Identify which cell holds the provided text, then report its (x, y) central coordinate. 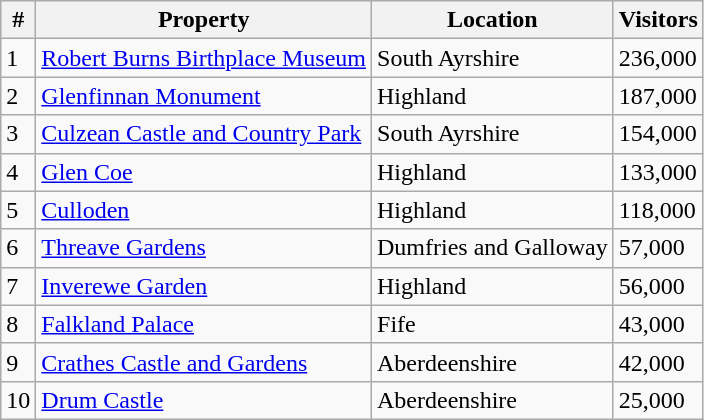
Fife (493, 324)
Culzean Castle and Country Park (204, 134)
42,000 (658, 362)
8 (18, 324)
2 (18, 96)
236,000 (658, 58)
25,000 (658, 400)
Crathes Castle and Gardens (204, 362)
Inverewe Garden (204, 286)
6 (18, 248)
Drum Castle (204, 400)
Threave Gardens (204, 248)
10 (18, 400)
4 (18, 172)
Culloden (204, 210)
Robert Burns Birthplace Museum (204, 58)
187,000 (658, 96)
Glenfinnan Monument (204, 96)
# (18, 20)
43,000 (658, 324)
7 (18, 286)
3 (18, 134)
Falkland Palace (204, 324)
Location (493, 20)
Visitors (658, 20)
5 (18, 210)
154,000 (658, 134)
Dumfries and Galloway (493, 248)
56,000 (658, 286)
118,000 (658, 210)
Property (204, 20)
1 (18, 58)
57,000 (658, 248)
Glen Coe (204, 172)
133,000 (658, 172)
9 (18, 362)
